Scan for the cell matching the given text and deliver its (X, Y) coordinate at center. 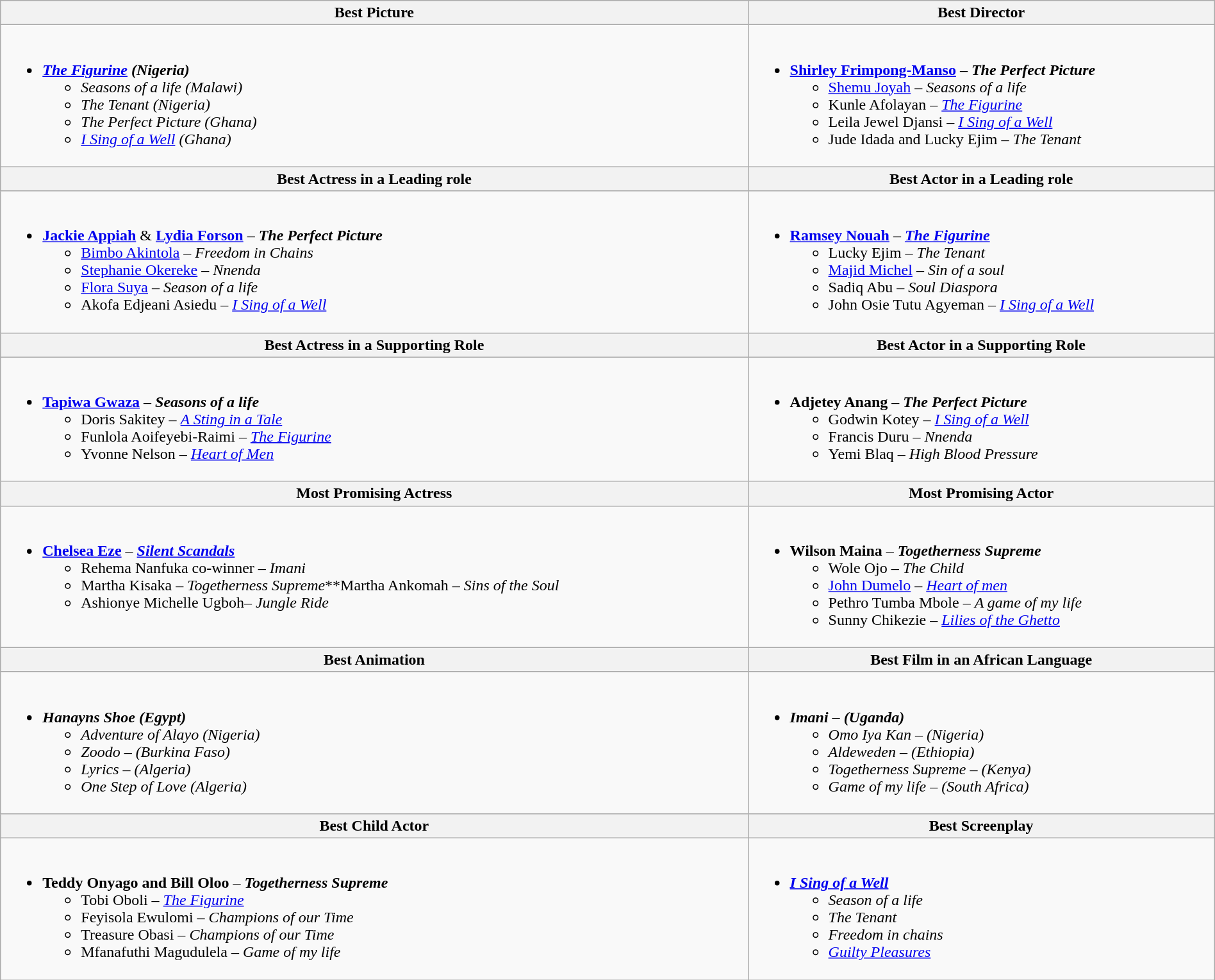
Best Actress in a Leading role (374, 179)
Most Promising Actor (981, 494)
The Figurine (Nigeria)Seasons of a life (Malawi)The Tenant (Nigeria)The Perfect Picture (Ghana)I Sing of a Well (Ghana) (374, 96)
Best Picture (374, 13)
Best Director (981, 13)
Best Actor in a Leading role (981, 179)
Best Actor in a Supporting Role (981, 345)
Hanayns Shoe (Egypt)Adventure of Alayo (Nigeria)Zoodo – (Burkina Faso)Lyrics – (Algeria)One Step of Love (Algeria) (374, 742)
Most Promising Actress (374, 494)
I Sing of a WellSeason of a lifeThe TenantFreedom in chainsGuilty Pleasures (981, 909)
Best Screenplay (981, 826)
Best Child Actor (374, 826)
Ramsey Nouah – The FigurineLucky Ejim – The TenantMajid Michel – Sin of a soulSadiq Abu – Soul DiasporaJohn Osie Tutu Agyeman – I Sing of a Well (981, 262)
Best Animation (374, 660)
Best Actress in a Supporting Role (374, 345)
Imani – (Uganda)Omo Iya Kan – (Nigeria)Aldeweden – (Ethiopia)Togetherness Supreme – (Kenya)Game of my life – (South Africa) (981, 742)
Adjetey Anang – The Perfect PictureGodwin Kotey – I Sing of a WellFrancis Duru – NnendaYemi Blaq – High Blood Pressure (981, 419)
Tapiwa Gwaza – Seasons of a lifeDoris Sakitey – A Sting in a TaleFunlola Aoifeyebi-Raimi – The FigurineYvonne Nelson – Heart of Men (374, 419)
Best Film in an African Language (981, 660)
